Determine the (X, Y) coordinate at the center of the cell enclosing the given text.  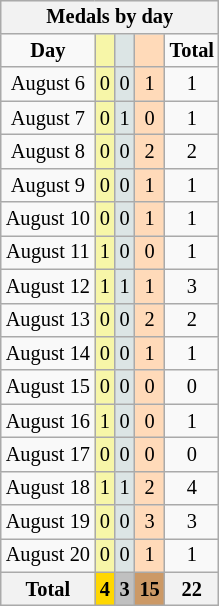
August 13 (48, 320)
Day (48, 51)
August 20 (48, 556)
August 18 (48, 488)
August 11 (48, 253)
15 (150, 589)
August 16 (48, 421)
August 12 (48, 286)
22 (192, 589)
August 19 (48, 522)
August 7 (48, 118)
August 10 (48, 219)
August 15 (48, 387)
August 9 (48, 185)
Medals by day (110, 17)
August 14 (48, 354)
August 17 (48, 455)
August 8 (48, 152)
August 6 (48, 84)
